Locate the cell with the specified text and output its [x, y] center coordinate. 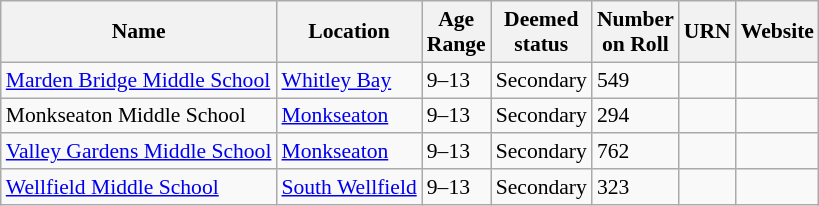
Monkseaton Middle School [139, 116]
Name [139, 32]
Marden Bridge Middle School [139, 80]
South Wellfield [348, 187]
294 [636, 116]
Deemedstatus [542, 32]
Website [778, 32]
762 [636, 152]
Location [348, 32]
Valley Gardens Middle School [139, 152]
323 [636, 187]
Whitley Bay [348, 80]
Wellfield Middle School [139, 187]
AgeRange [456, 32]
URN [708, 32]
549 [636, 80]
Numberon Roll [636, 32]
